Pinpoint the cell where the given text exists, returning its (x, y) midpoint coordinate. 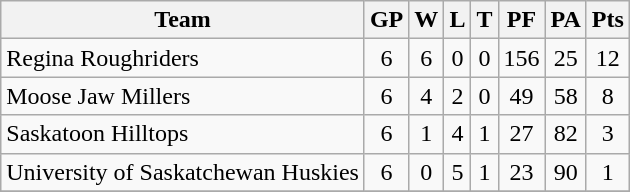
82 (566, 134)
90 (566, 172)
49 (522, 96)
58 (566, 96)
23 (522, 172)
25 (566, 58)
3 (608, 134)
W (426, 20)
Saskatoon Hilltops (183, 134)
T (484, 20)
8 (608, 96)
Team (183, 20)
PF (522, 20)
27 (522, 134)
GP (386, 20)
Moose Jaw Millers (183, 96)
5 (458, 172)
2 (458, 96)
Regina Roughriders (183, 58)
PA (566, 20)
156 (522, 58)
L (458, 20)
University of Saskatchewan Huskies (183, 172)
Pts (608, 20)
12 (608, 58)
